Capture the cell that displays the provided text and extract its [X, Y] central coordinate. 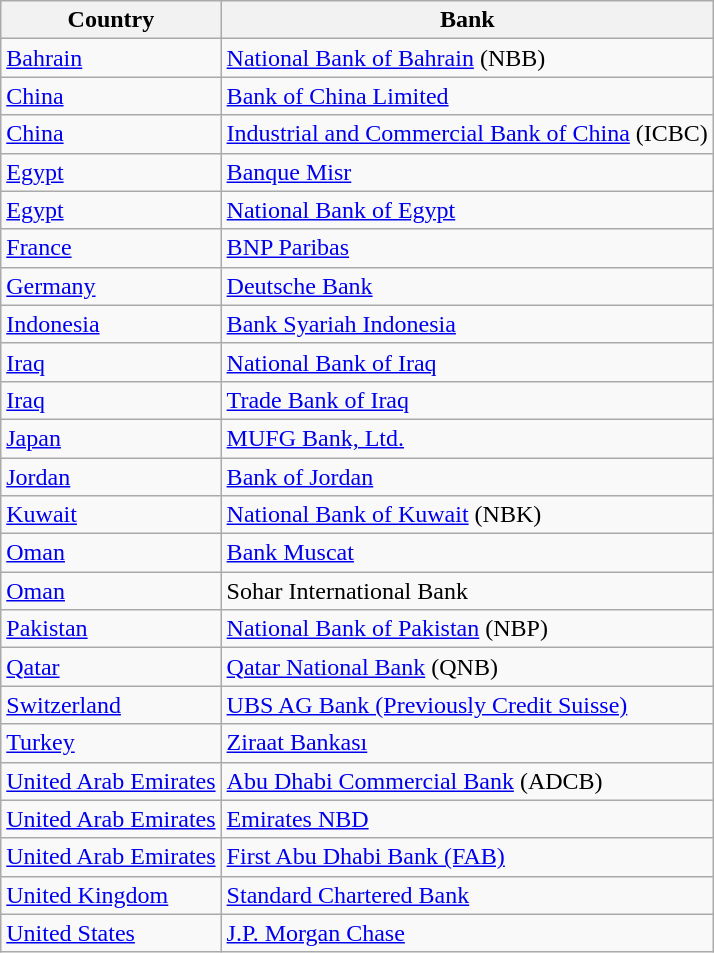
Trade Bank of Iraq [467, 400]
Bank Syariah Indonesia [467, 324]
National Bank of Kuwait (NBK) [467, 515]
Bank of Jordan [467, 477]
National Bank of Egypt [467, 210]
Banque Misr [467, 172]
Qatar [111, 667]
Bank of China Limited [467, 96]
Industrial and Commercial Bank of China (ICBC) [467, 134]
Emirates NBD [467, 819]
Bahrain [111, 58]
First Abu Dhabi Bank (FAB) [467, 857]
Qatar National Bank (QNB) [467, 667]
Ziraat Bankası [467, 743]
Country [111, 20]
Kuwait [111, 515]
Jordan [111, 477]
Deutsche Bank [467, 286]
Bank [467, 20]
Abu Dhabi Commercial Bank (ADCB) [467, 781]
Turkey [111, 743]
BNP Paribas [467, 248]
Germany [111, 286]
National Bank of Iraq [467, 362]
France [111, 248]
Pakistan [111, 629]
UBS AG Bank (Previously Credit Suisse) [467, 705]
Switzerland [111, 705]
Indonesia [111, 324]
National Bank of Bahrain (NBB) [467, 58]
Japan [111, 438]
Bank Muscat [467, 553]
J.P. Morgan Chase [467, 933]
National Bank of Pakistan (NBP) [467, 629]
Standard Chartered Bank [467, 895]
United Kingdom [111, 895]
United States [111, 933]
Sohar International Bank [467, 591]
MUFG Bank, Ltd. [467, 438]
